Identify which cell holds the provided text, then report its [X, Y] central coordinate. 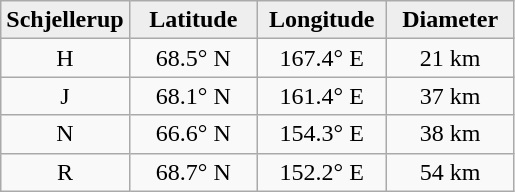
152.2° E [322, 172]
37 km [450, 96]
66.6° N [193, 134]
68.1° N [193, 96]
68.5° N [193, 58]
Latitude [193, 20]
68.7° N [193, 172]
167.4° E [322, 58]
21 km [450, 58]
38 km [450, 134]
R [65, 172]
J [65, 96]
54 km [450, 172]
161.4° E [322, 96]
Diameter [450, 20]
H [65, 58]
Schjellerup [65, 20]
N [65, 134]
154.3° E [322, 134]
Longitude [322, 20]
